Pinpoint the cell where the given text exists, returning its [X, Y] midpoint coordinate. 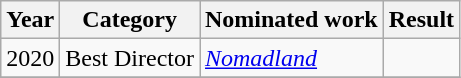
Result [421, 20]
Nomadland [292, 58]
Year [30, 20]
Best Director [130, 58]
Nominated work [292, 20]
2020 [30, 58]
Category [130, 20]
